Scan for the cell matching the given text and deliver its (x, y) coordinate at center. 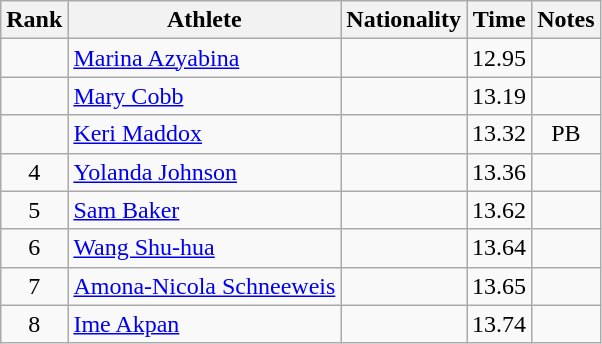
Amona-Nicola Schneeweis (204, 286)
13.19 (500, 96)
13.62 (500, 210)
Rank (34, 20)
Ime Akpan (204, 324)
7 (34, 286)
Mary Cobb (204, 96)
Yolanda Johnson (204, 172)
Time (500, 20)
Nationality (404, 20)
Wang Shu-hua (204, 248)
13.32 (500, 134)
Sam Baker (204, 210)
Marina Azyabina (204, 58)
Athlete (204, 20)
6 (34, 248)
13.36 (500, 172)
12.95 (500, 58)
Keri Maddox (204, 134)
13.65 (500, 286)
8 (34, 324)
13.74 (500, 324)
Notes (566, 20)
13.64 (500, 248)
5 (34, 210)
PB (566, 134)
4 (34, 172)
